Return [X, Y] of the center of cell containing provided text 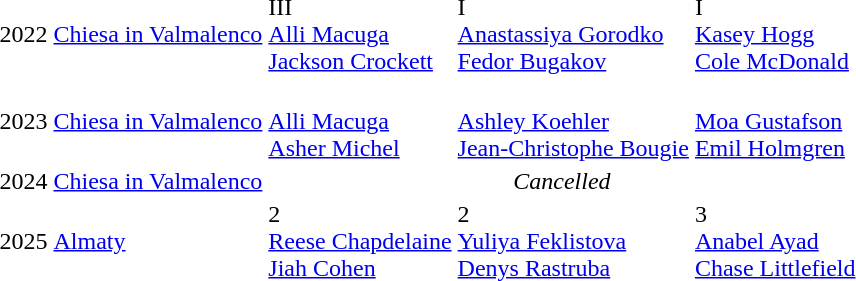
Alli MacugaAsher Michel [360, 121]
Ashley KoehlerJean-Christophe Bougie [573, 121]
